Extract the [X, Y] coordinate from the center of the cell holding the provided text.  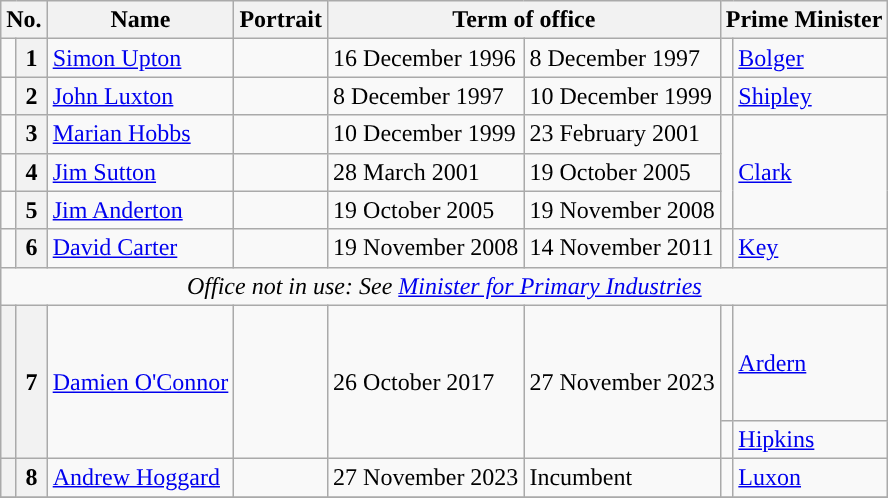
14 November 2011 [622, 248]
28 March 2001 [426, 172]
Andrew Hoggard [140, 478]
Key [810, 248]
1 [32, 58]
Damien O'Connor [140, 382]
Office not in use: See Minister for Primary Industries [444, 286]
John Luxton [140, 96]
16 December 1996 [426, 58]
Luxon [810, 478]
23 February 2001 [622, 134]
No. [24, 20]
Portrait [281, 20]
26 October 2017 [426, 382]
3 [32, 134]
Simon Upton [140, 58]
7 [32, 382]
Jim Sutton [140, 172]
5 [32, 210]
8 [32, 478]
Incumbent [622, 478]
Clark [810, 172]
Shipley [810, 96]
4 [32, 172]
Term of office [524, 20]
Hipkins [810, 440]
6 [32, 248]
Jim Anderton [140, 210]
Ardern [810, 362]
2 [32, 96]
David Carter [140, 248]
Prime Minister [804, 20]
Bolger [810, 58]
Name [140, 20]
Marian Hobbs [140, 134]
